Determine the (X, Y) coordinate at the center of the cell enclosing the given text.  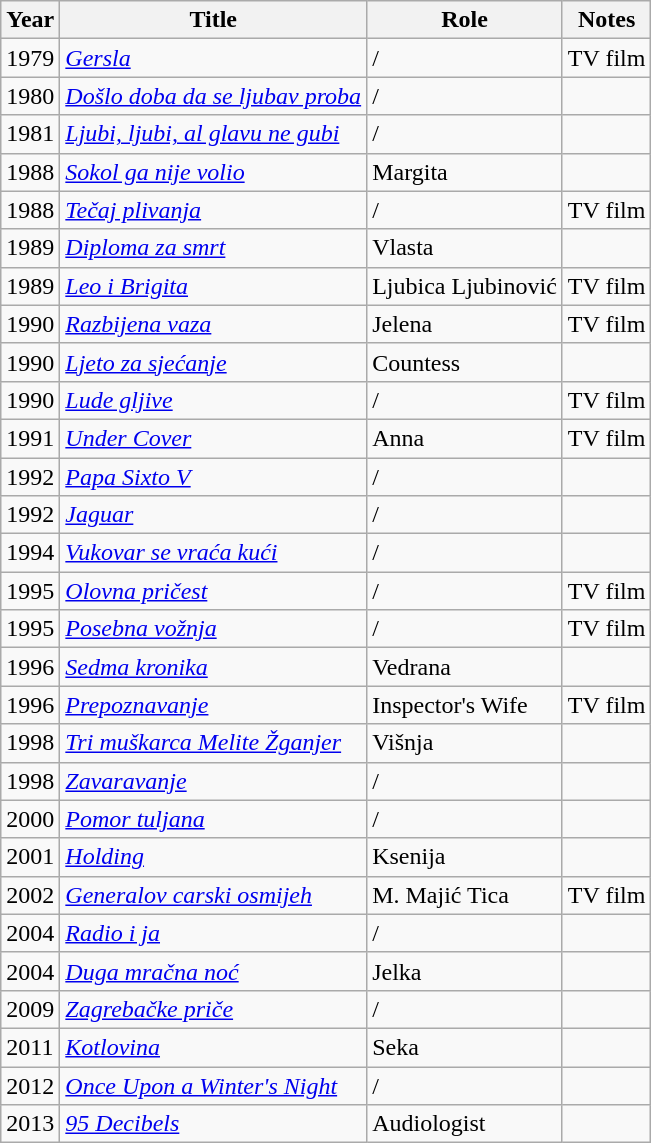
Jaguar (214, 515)
Papa Sixto V (214, 477)
Duga mračna noć (214, 971)
Višnja (465, 743)
2000 (30, 819)
Jelka (465, 971)
Vlasta (465, 248)
2009 (30, 1009)
Sokol ga nije volio (214, 172)
Vukovar se vraća kući (214, 553)
2012 (30, 1085)
2013 (30, 1124)
1980 (30, 96)
Gersla (214, 58)
Audiologist (465, 1124)
Ljubi, ljubi, al glavu ne gubi (214, 134)
Countess (465, 362)
Zagrebačke priče (214, 1009)
Ksenija (465, 857)
Inspector's Wife (465, 705)
Once Upon a Winter's Night (214, 1085)
1991 (30, 438)
2001 (30, 857)
Sedma kronika (214, 667)
Ljubica Ljubinović (465, 286)
Under Cover (214, 438)
Generalov carski osmijeh (214, 895)
1994 (30, 553)
Olovna pričest (214, 591)
95 Decibels (214, 1124)
Year (30, 20)
Role (465, 20)
Title (214, 20)
Leo i Brigita (214, 286)
Kotlovina (214, 1047)
Diploma za smrt (214, 248)
1981 (30, 134)
Vedrana (465, 667)
Radio i ja (214, 933)
Zavaravanje (214, 781)
Prepoznavanje (214, 705)
Seka (465, 1047)
M. Majić Tica (465, 895)
Ljeto za sjećanje (214, 362)
Lude gljive (214, 400)
Jelena (465, 324)
Anna (465, 438)
2011 (30, 1047)
Došlo doba da se ljubav proba (214, 96)
1979 (30, 58)
Holding (214, 857)
Tečaj plivanja (214, 210)
Posebna vožnja (214, 629)
Tri muškarca Melite Žganjer (214, 743)
Pomor tuljana (214, 819)
Notes (606, 20)
Margita (465, 172)
2002 (30, 895)
Razbijena vaza (214, 324)
